Output the (X, Y) coordinate of the center of the cell containing the given text.  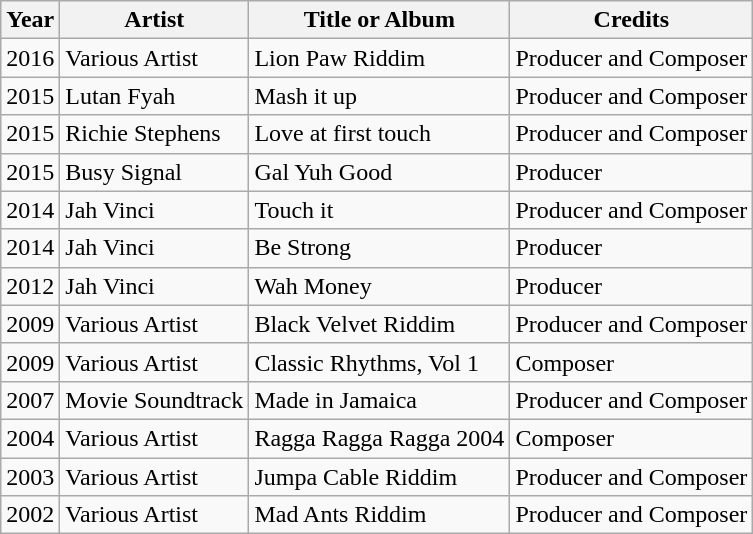
Richie Stephens (154, 134)
2002 (30, 515)
Gal Yuh Good (380, 172)
2007 (30, 400)
Touch it (380, 210)
Ragga Ragga Ragga 2004 (380, 438)
Made in Jamaica (380, 400)
Mash it up (380, 96)
2012 (30, 286)
Mad Ants Riddim (380, 515)
2016 (30, 58)
Be Strong (380, 248)
Classic Rhythms, Vol 1 (380, 362)
Title or Album (380, 20)
Year (30, 20)
Love at first touch (380, 134)
Lutan Fyah (154, 96)
Black Velvet Riddim (380, 324)
Jumpa Cable Riddim (380, 477)
Wah Money (380, 286)
Lion Paw Riddim (380, 58)
Artist (154, 20)
2004 (30, 438)
Credits (632, 20)
Movie Soundtrack (154, 400)
2003 (30, 477)
Busy Signal (154, 172)
